From the cell containing the given text, extract its center point as (x, y) coordinate. 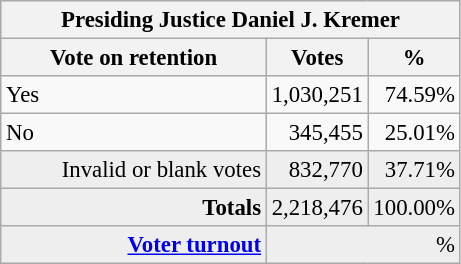
345,455 (317, 133)
832,770 (317, 170)
2,218,476 (317, 208)
No (134, 133)
25.01% (414, 133)
Votes (317, 58)
100.00% (414, 208)
Invalid or blank votes (134, 170)
Voter turnout (134, 245)
Presiding Justice Daniel J. Kremer (231, 20)
Totals (134, 208)
Yes (134, 95)
37.71% (414, 170)
Vote on retention (134, 58)
74.59% (414, 95)
1,030,251 (317, 95)
